Identify which cell holds the provided text, then report its (x, y) central coordinate. 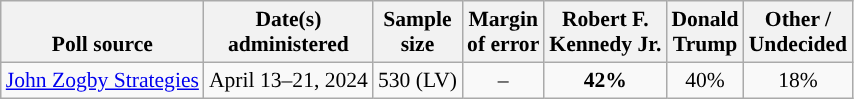
Poll source (102, 32)
42% (605, 80)
40% (704, 80)
Robert F.Kennedy Jr. (605, 32)
Samplesize (418, 32)
530 (LV) (418, 80)
John Zogby Strategies (102, 80)
Marginof error (503, 32)
Date(s)administered (288, 32)
– (503, 80)
18% (798, 80)
April 13–21, 2024 (288, 80)
Other /Undecided (798, 32)
DonaldTrump (704, 32)
